Pinpoint the cell where the given text exists, returning its (X, Y) midpoint coordinate. 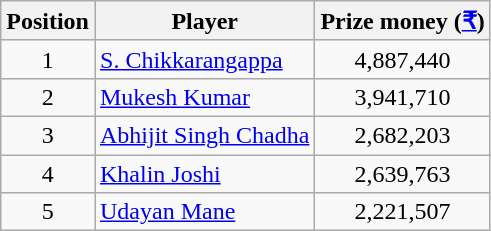
Khalin Joshi (204, 173)
2,639,763 (402, 173)
4 (48, 173)
4,887,440 (402, 59)
Player (204, 21)
S. Chikkarangappa (204, 59)
2 (48, 97)
2,682,203 (402, 135)
3 (48, 135)
5 (48, 212)
Mukesh Kumar (204, 97)
Position (48, 21)
Prize money (₹) (402, 21)
3,941,710 (402, 97)
Udayan Mane (204, 212)
2,221,507 (402, 212)
1 (48, 59)
Abhijit Singh Chadha (204, 135)
